Search for the cell housing the specified text and yield its [X, Y] center coordinate. 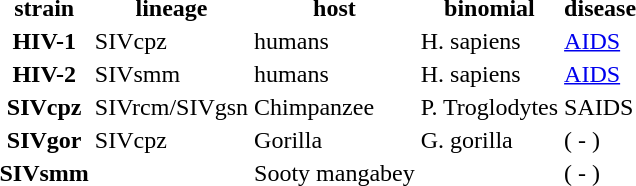
G. gorilla [489, 140]
P. Troglodytes [489, 107]
Chimpanzee [335, 107]
Gorilla [335, 140]
SIVrcm/SIVgsn [171, 107]
SIVsmm [171, 74]
